Identify which cell holds the provided text, then report its [X, Y] central coordinate. 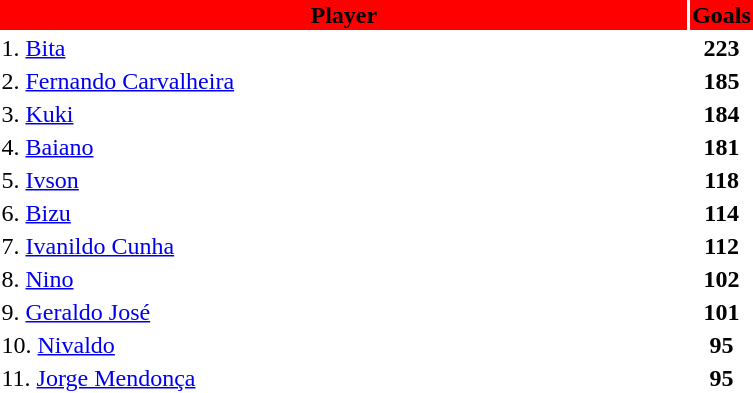
112 [722, 246]
101 [722, 312]
184 [722, 114]
114 [722, 213]
5. Ivson [344, 180]
Player [344, 15]
Goals [722, 15]
102 [722, 279]
4. Baiano [344, 147]
185 [722, 81]
9. Geraldo José [344, 312]
6. Bizu [344, 213]
223 [722, 48]
1. Bita [344, 48]
8. Nino [344, 279]
11. Jorge Mendonça [344, 378]
3. Kuki [344, 114]
7. Ivanildo Cunha [344, 246]
118 [722, 180]
181 [722, 147]
10. Nivaldo [344, 345]
2. Fernando Carvalheira [344, 81]
